Return [x, y] of the center of cell containing provided text 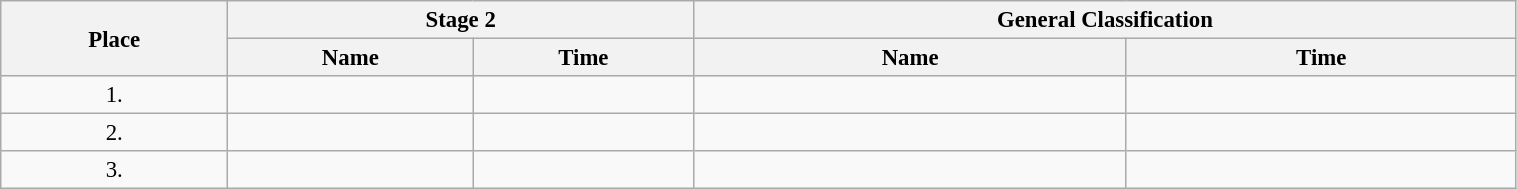
General Classification [1105, 20]
Stage 2 [461, 20]
3. [114, 170]
2. [114, 133]
Place [114, 38]
1. [114, 95]
